Determine the [X, Y] coordinate at the center of the cell enclosing the given text.  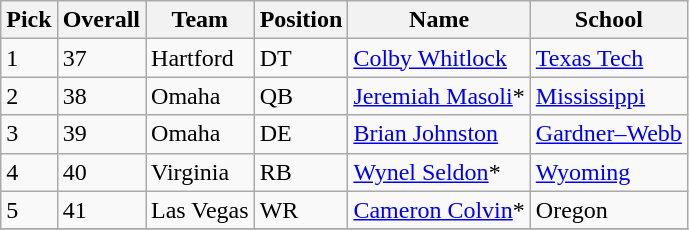
39 [101, 134]
Texas Tech [608, 58]
WR [301, 210]
Gardner–Webb [608, 134]
RB [301, 172]
Hartford [200, 58]
Cameron Colvin* [439, 210]
QB [301, 96]
4 [29, 172]
Position [301, 20]
3 [29, 134]
41 [101, 210]
40 [101, 172]
1 [29, 58]
Las Vegas [200, 210]
Virginia [200, 172]
Wyoming [608, 172]
38 [101, 96]
Overall [101, 20]
Brian Johnston [439, 134]
Pick [29, 20]
37 [101, 58]
School [608, 20]
Wynel Seldon* [439, 172]
Colby Whitlock [439, 58]
2 [29, 96]
5 [29, 210]
Oregon [608, 210]
DE [301, 134]
Name [439, 20]
Jeremiah Masoli* [439, 96]
DT [301, 58]
Mississippi [608, 96]
Team [200, 20]
